Extract the [x, y] coordinate from the center of the cell holding the provided text.  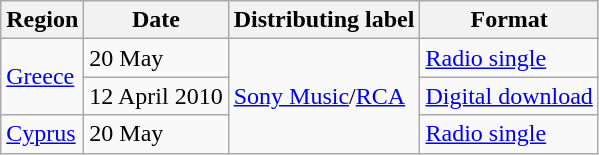
Format [509, 20]
Digital download [509, 96]
Sony Music/RCA [324, 96]
Greece [42, 77]
Distributing label [324, 20]
Cyprus [42, 134]
12 April 2010 [156, 96]
Region [42, 20]
Date [156, 20]
